Determine the (X, Y) coordinate at the center of the cell enclosing the given text.  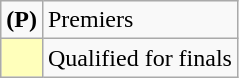
Premiers (140, 20)
Qualified for finals (140, 58)
(P) (22, 20)
